From the cell containing the given text, extract its center point as (x, y) coordinate. 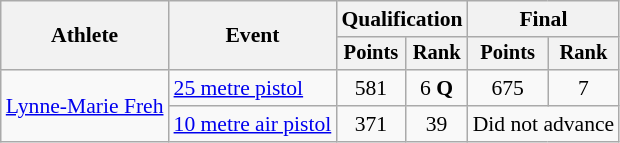
7 (584, 88)
Qualification (402, 19)
Did not advance (544, 124)
Final (544, 19)
Event (253, 36)
Lynne-Marie Freh (85, 106)
371 (370, 124)
581 (370, 88)
Athlete (85, 36)
25 metre pistol (253, 88)
10 metre air pistol (253, 124)
39 (437, 124)
6 Q (437, 88)
675 (508, 88)
